For the text-containing cell, return its midpoint in [x, y] coordinate format. 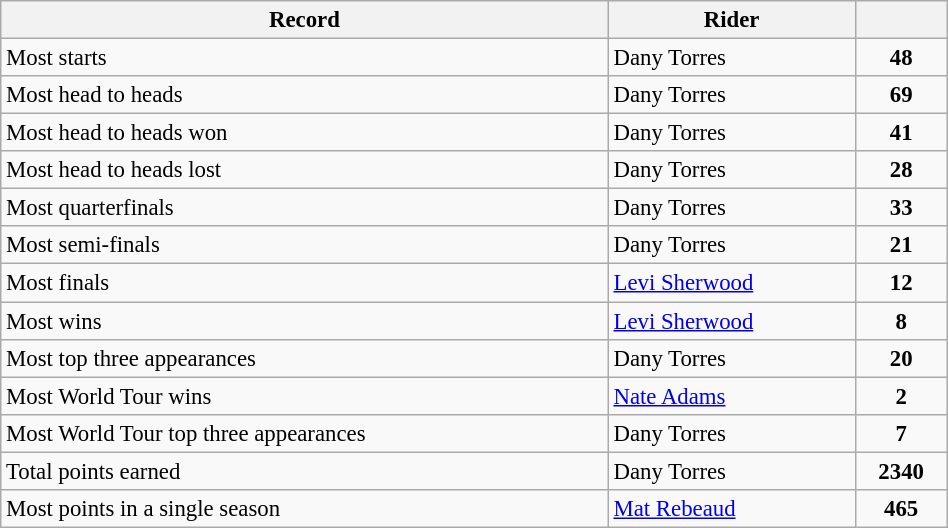
41 [901, 133]
Record [304, 20]
Most starts [304, 58]
2340 [901, 471]
28 [901, 170]
Most head to heads lost [304, 170]
21 [901, 245]
Mat Rebeaud [732, 509]
Most semi-finals [304, 245]
Most quarterfinals [304, 208]
Most points in a single season [304, 509]
Total points earned [304, 471]
8 [901, 321]
33 [901, 208]
Most World Tour top three appearances [304, 433]
69 [901, 95]
Most finals [304, 283]
20 [901, 358]
Most wins [304, 321]
465 [901, 509]
Most top three appearances [304, 358]
Most head to heads won [304, 133]
48 [901, 58]
Most World Tour wins [304, 396]
Rider [732, 20]
Most head to heads [304, 95]
12 [901, 283]
7 [901, 433]
Nate Adams [732, 396]
2 [901, 396]
